Identify which cell holds the provided text, then report its [x, y] central coordinate. 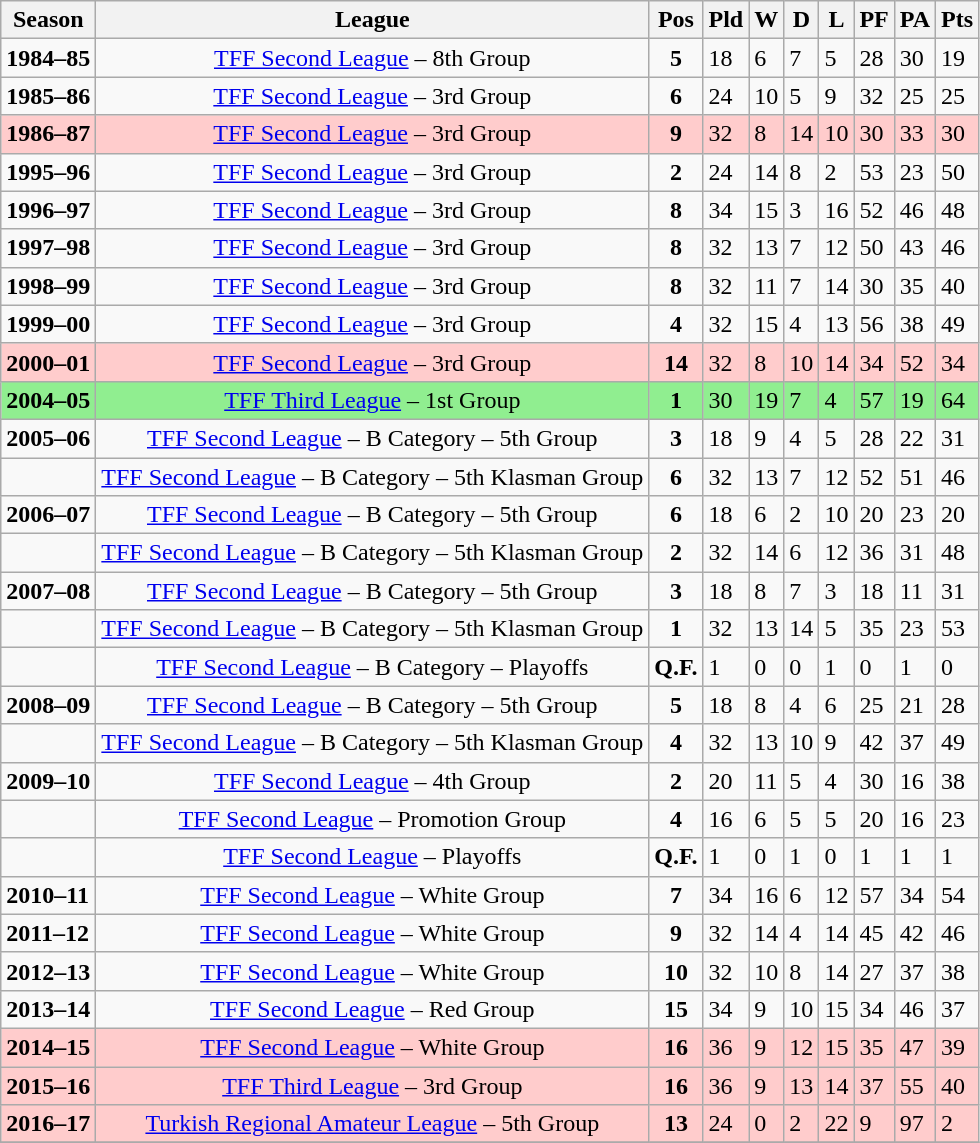
PF [874, 20]
1985–86 [48, 96]
TFF Second League – Promotion Group [372, 819]
Season [48, 20]
1997–98 [48, 248]
1995–96 [48, 172]
TFF Second League – Playoffs [372, 857]
TFF Third League – 3rd Group [372, 1085]
D [802, 20]
64 [958, 400]
2013–14 [48, 1009]
2005–06 [48, 438]
56 [874, 324]
League [372, 20]
97 [914, 1124]
L [836, 20]
1998–99 [48, 286]
51 [914, 477]
Pld [726, 20]
2010–11 [48, 895]
43 [914, 248]
W [766, 20]
55 [914, 1085]
2014–15 [48, 1047]
TFF Third League – 1st Group [372, 400]
1999–00 [48, 324]
1984–85 [48, 58]
47 [914, 1047]
2004–05 [48, 400]
39 [958, 1047]
27 [874, 971]
2000–01 [48, 362]
Turkish Regional Amateur League – 5th Group [372, 1124]
2011–12 [48, 933]
1986–87 [48, 134]
TFF Second League – Red Group [372, 1009]
1996–97 [48, 210]
45 [874, 933]
2007–08 [48, 591]
2009–10 [48, 781]
PA [914, 20]
2006–07 [48, 515]
Pos [676, 20]
2008–09 [48, 705]
2012–13 [48, 971]
2016–17 [48, 1124]
54 [958, 895]
TFF Second League – B Category – Playoffs [372, 667]
2015–16 [48, 1085]
TFF Second League – 8th Group [372, 58]
Pts [958, 20]
33 [914, 134]
TFF Second League – 4th Group [372, 781]
21 [914, 705]
